Capture the cell that displays the provided text and extract its (X, Y) central coordinate. 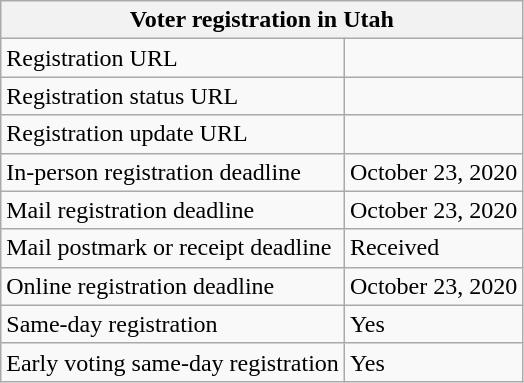
Mail registration deadline (173, 210)
Registration status URL (173, 96)
Registration update URL (173, 134)
Mail postmark or receipt deadline (173, 248)
Received (433, 248)
In-person registration deadline (173, 172)
Voter registration in Utah (262, 20)
Online registration deadline (173, 286)
Early voting same-day registration (173, 362)
Registration URL (173, 58)
Same-day registration (173, 324)
